For the text-containing cell, return its midpoint in [x, y] coordinate format. 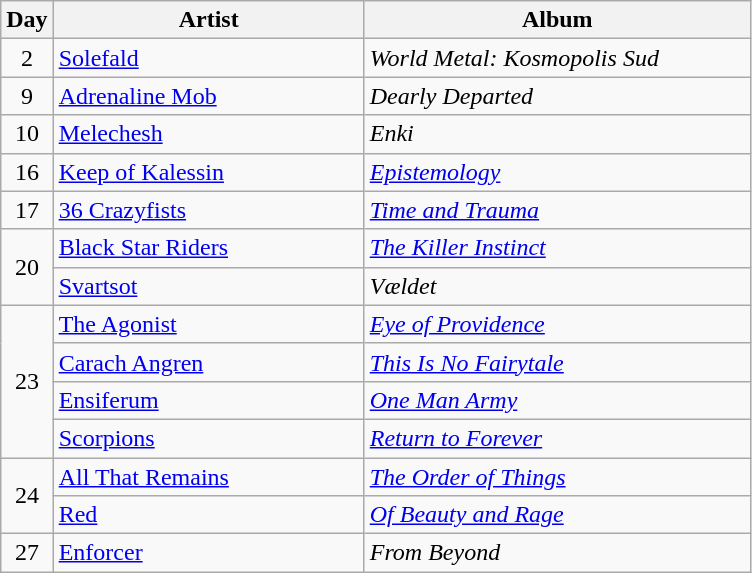
Album [557, 20]
Red [208, 515]
24 [27, 496]
This Is No Fairytale [557, 362]
27 [27, 553]
One Man Army [557, 400]
36 Crazyfists [208, 210]
The Order of Things [557, 477]
The Agonist [208, 324]
World Metal: Kosmopolis Sud [557, 58]
Vældet [557, 286]
All That Remains [208, 477]
16 [27, 172]
Scorpions [208, 438]
Eye of Providence [557, 324]
2 [27, 58]
20 [27, 267]
Ensiferum [208, 400]
Keep of Kalessin [208, 172]
9 [27, 96]
Melechesh [208, 134]
Svartsot [208, 286]
Return to Forever [557, 438]
Adrenaline Mob [208, 96]
23 [27, 381]
Epistemology [557, 172]
17 [27, 210]
Artist [208, 20]
Day [27, 20]
Solefald [208, 58]
Enki [557, 134]
Carach Angren [208, 362]
Enforcer [208, 553]
10 [27, 134]
Time and Trauma [557, 210]
Black Star Riders [208, 248]
The Killer Instinct [557, 248]
Of Beauty and Rage [557, 515]
From Beyond [557, 553]
Dearly Departed [557, 96]
